Pinpoint the cell where the given text exists, returning its (X, Y) midpoint coordinate. 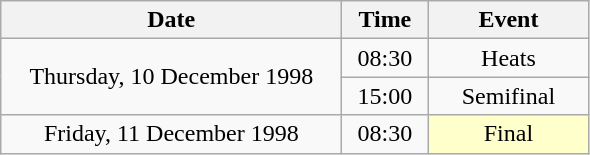
Heats (508, 58)
Final (508, 134)
Thursday, 10 December 1998 (172, 77)
15:00 (385, 96)
Semifinal (508, 96)
Date (172, 20)
Event (508, 20)
Time (385, 20)
Friday, 11 December 1998 (172, 134)
